Capture the cell that displays the provided text and extract its [X, Y] central coordinate. 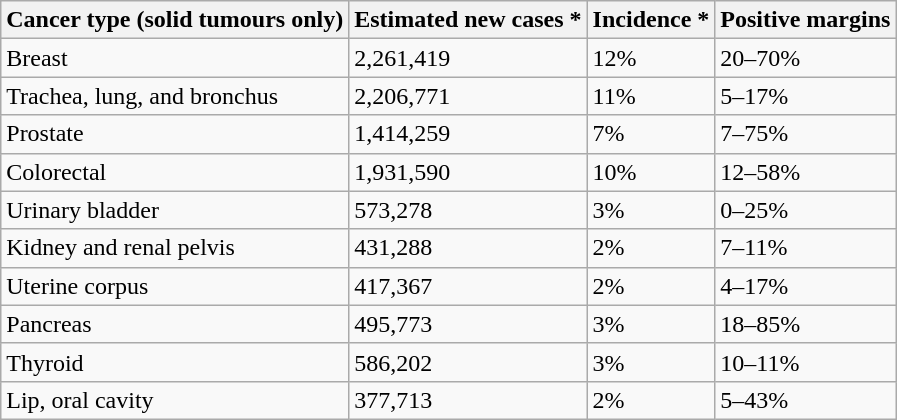
Breast [175, 58]
Pancreas [175, 324]
Positive margins [806, 20]
2,261,419 [468, 58]
4–17% [806, 286]
20–70% [806, 58]
10–11% [806, 362]
431,288 [468, 248]
12% [651, 58]
Lip, oral cavity [175, 400]
Uterine corpus [175, 286]
Urinary bladder [175, 210]
Cancer type (solid tumours only) [175, 20]
Thyroid [175, 362]
Estimated new cases * [468, 20]
Kidney and renal pelvis [175, 248]
0–25% [806, 210]
Colorectal [175, 172]
10% [651, 172]
Prostate [175, 134]
495,773 [468, 324]
5–17% [806, 96]
5–43% [806, 400]
12–58% [806, 172]
7% [651, 134]
2,206,771 [468, 96]
Trachea, lung, and bronchus [175, 96]
1,414,259 [468, 134]
1,931,590 [468, 172]
417,367 [468, 286]
377,713 [468, 400]
7–75% [806, 134]
7–11% [806, 248]
Incidence * [651, 20]
18–85% [806, 324]
11% [651, 96]
586,202 [468, 362]
573,278 [468, 210]
